From the cell containing the given text, extract its center point as [x, y] coordinate. 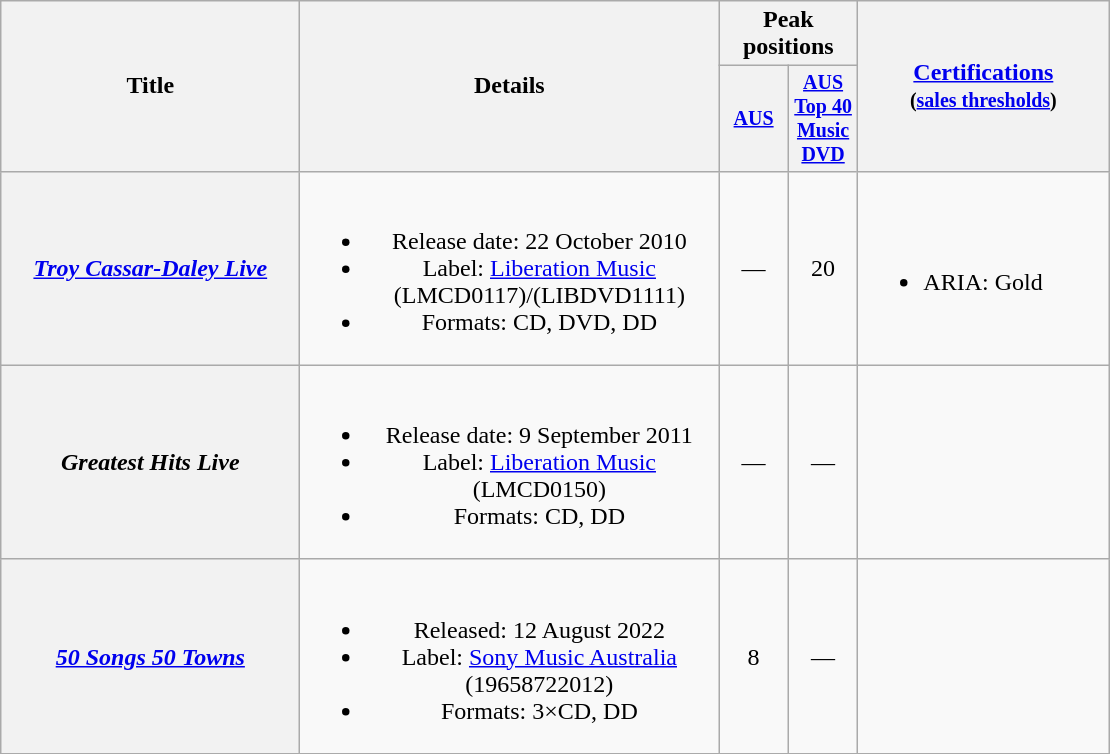
Certifications(sales thresholds) [984, 86]
50 Songs 50 Towns [150, 656]
Released: 12 August 2022Label: Sony Music Australia (19658722012)Formats: 3×CD, DD [510, 656]
Title [150, 86]
Release date: 22 October 2010Label: Liberation Music (LMCD0117)/(LIBDVD1111)Formats: CD, DVD, DD [510, 268]
Release date: 9 September 2011Label: Liberation Music (LMCD0150)Formats: CD, DD [510, 462]
Greatest Hits Live [150, 462]
Peak positions [788, 34]
8 [754, 656]
20 [822, 268]
ARIA: Gold [984, 268]
AUS [754, 118]
Details [510, 86]
AUS Top 40 Music DVD [822, 118]
Troy Cassar-Daley Live [150, 268]
